Capture the cell that displays the provided text and extract its (x, y) central coordinate. 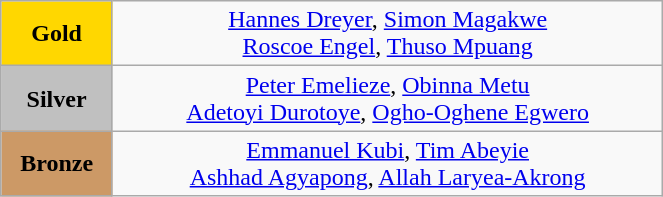
Silver (57, 98)
Peter Emelieze, Obinna MetuAdetoyi Durotoye, Ogho-Oghene Egwero (387, 98)
Emmanuel Kubi, Tim AbeyieAshhad Agyapong, Allah Laryea-Akrong (387, 164)
Gold (57, 34)
Hannes Dreyer, Simon MagakweRoscoe Engel, Thuso Mpuang (387, 34)
Bronze (57, 164)
